Pinpoint the cell where the given text exists, returning its [X, Y] midpoint coordinate. 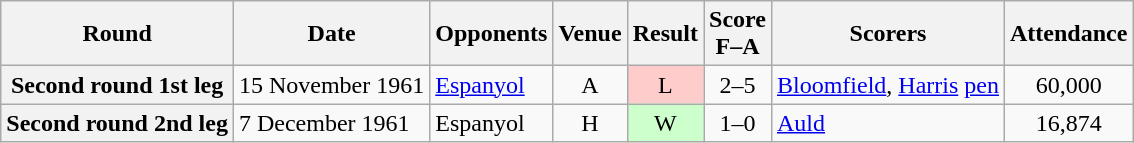
Result [665, 34]
Attendance [1069, 34]
Opponents [492, 34]
Second round 2nd leg [118, 123]
Round [118, 34]
15 November 1961 [331, 85]
7 December 1961 [331, 123]
16,874 [1069, 123]
60,000 [1069, 85]
W [665, 123]
Bloomfield, Harris pen [888, 85]
ScoreF–A [738, 34]
Date [331, 34]
H [590, 123]
Auld [888, 123]
Venue [590, 34]
L [665, 85]
1–0 [738, 123]
2–5 [738, 85]
A [590, 85]
Scorers [888, 34]
Second round 1st leg [118, 85]
